Scan for the cell matching the given text and deliver its (x, y) coordinate at center. 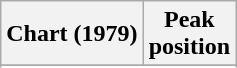
Peakposition (189, 34)
Chart (1979) (72, 34)
